Scan for the cell matching the given text and deliver its (X, Y) coordinate at center. 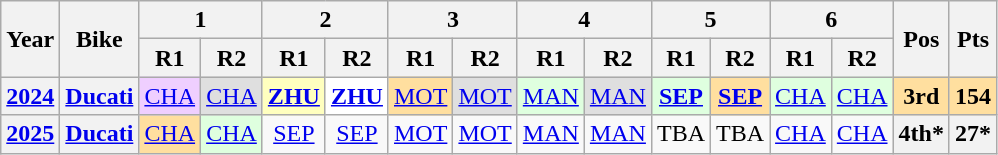
2025 (30, 134)
Pts (972, 39)
3rd (921, 96)
154 (972, 96)
27* (972, 134)
6 (832, 20)
4th* (921, 134)
4 (584, 20)
Year (30, 39)
3 (452, 20)
Pos (921, 39)
Bike (100, 39)
2 (325, 20)
5 (710, 20)
1 (200, 20)
2024 (30, 96)
